Find where the given text appears and provide that cell's center as [X, Y] coordinate. 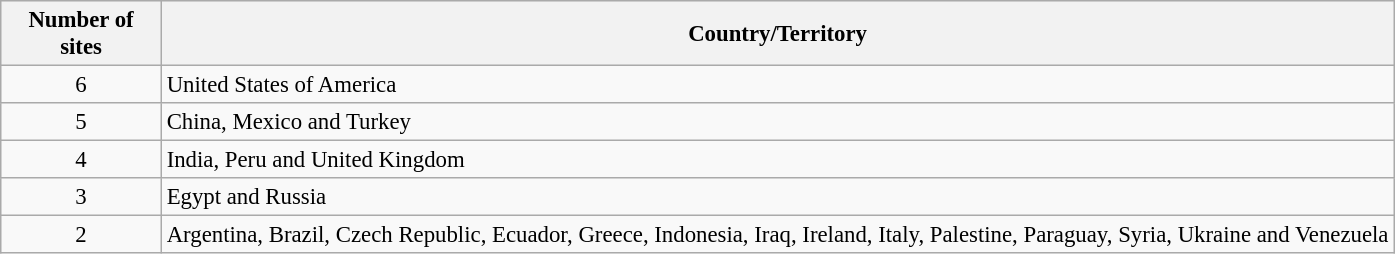
Argentina, Brazil, Czech Republic, Ecuador, Greece, Indonesia, Iraq, Ireland, Italy, Palestine, Paraguay, Syria, Ukraine and Venezuela [777, 235]
4 [82, 160]
Country/Territory [777, 34]
3 [82, 197]
5 [82, 122]
2 [82, 235]
6 [82, 84]
United States of America [777, 84]
China, Mexico and Turkey [777, 122]
Number of sites [82, 34]
India, Peru and United Kingdom [777, 160]
Egypt and Russia [777, 197]
